Detect which cell encompasses the target text, then output its [x, y] center coordinate. 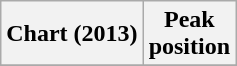
Chart (2013) [72, 34]
Peakposition [189, 34]
